Find where the given text appears and provide that cell's center as (X, Y) coordinate. 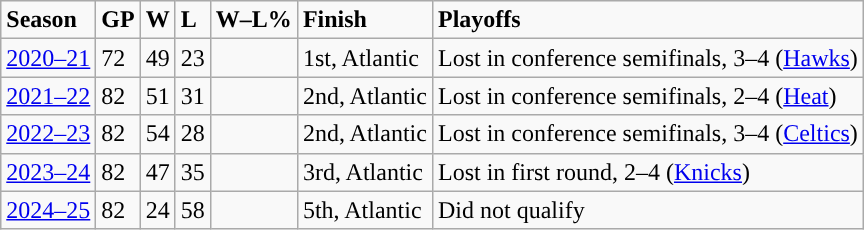
L (192, 20)
Finish (364, 20)
Lost in conference semifinals, 3–4 (Celtics) (648, 134)
2021–22 (48, 96)
Lost in conference semifinals, 3–4 (Hawks) (648, 58)
Did not qualify (648, 210)
24 (158, 210)
Playoffs (648, 20)
31 (192, 96)
W (158, 20)
GP (118, 20)
Lost in first round, 2–4 (Knicks) (648, 172)
35 (192, 172)
2020–21 (48, 58)
Season (48, 20)
5th, Atlantic (364, 210)
23 (192, 58)
28 (192, 134)
W–L% (254, 20)
72 (118, 58)
47 (158, 172)
2024–25 (48, 210)
3rd, Atlantic (364, 172)
54 (158, 134)
51 (158, 96)
49 (158, 58)
1st, Atlantic (364, 58)
Lost in conference semifinals, 2–4 (Heat) (648, 96)
58 (192, 210)
2023–24 (48, 172)
2022–23 (48, 134)
